Pinpoint the cell where the given text exists, returning its [x, y] midpoint coordinate. 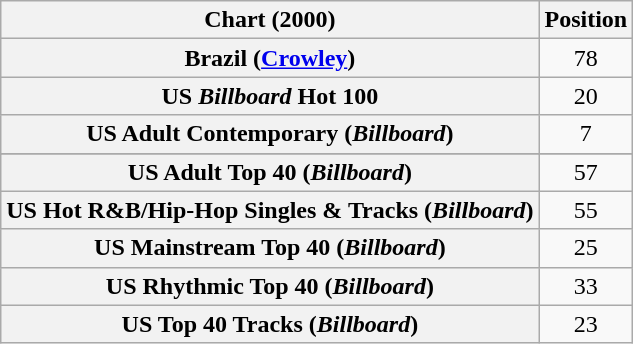
33 [586, 286]
20 [586, 96]
Position [586, 20]
US Adult Contemporary (Billboard) [270, 134]
25 [586, 248]
55 [586, 210]
US Adult Top 40 (Billboard) [270, 172]
US Rhythmic Top 40 (Billboard) [270, 286]
78 [586, 58]
US Hot R&B/Hip-Hop Singles & Tracks (Billboard) [270, 210]
23 [586, 324]
57 [586, 172]
Brazil (Crowley) [270, 58]
US Billboard Hot 100 [270, 96]
7 [586, 134]
US Top 40 Tracks (Billboard) [270, 324]
Chart (2000) [270, 20]
US Mainstream Top 40 (Billboard) [270, 248]
